Scan for the cell matching the given text and deliver its [x, y] coordinate at center. 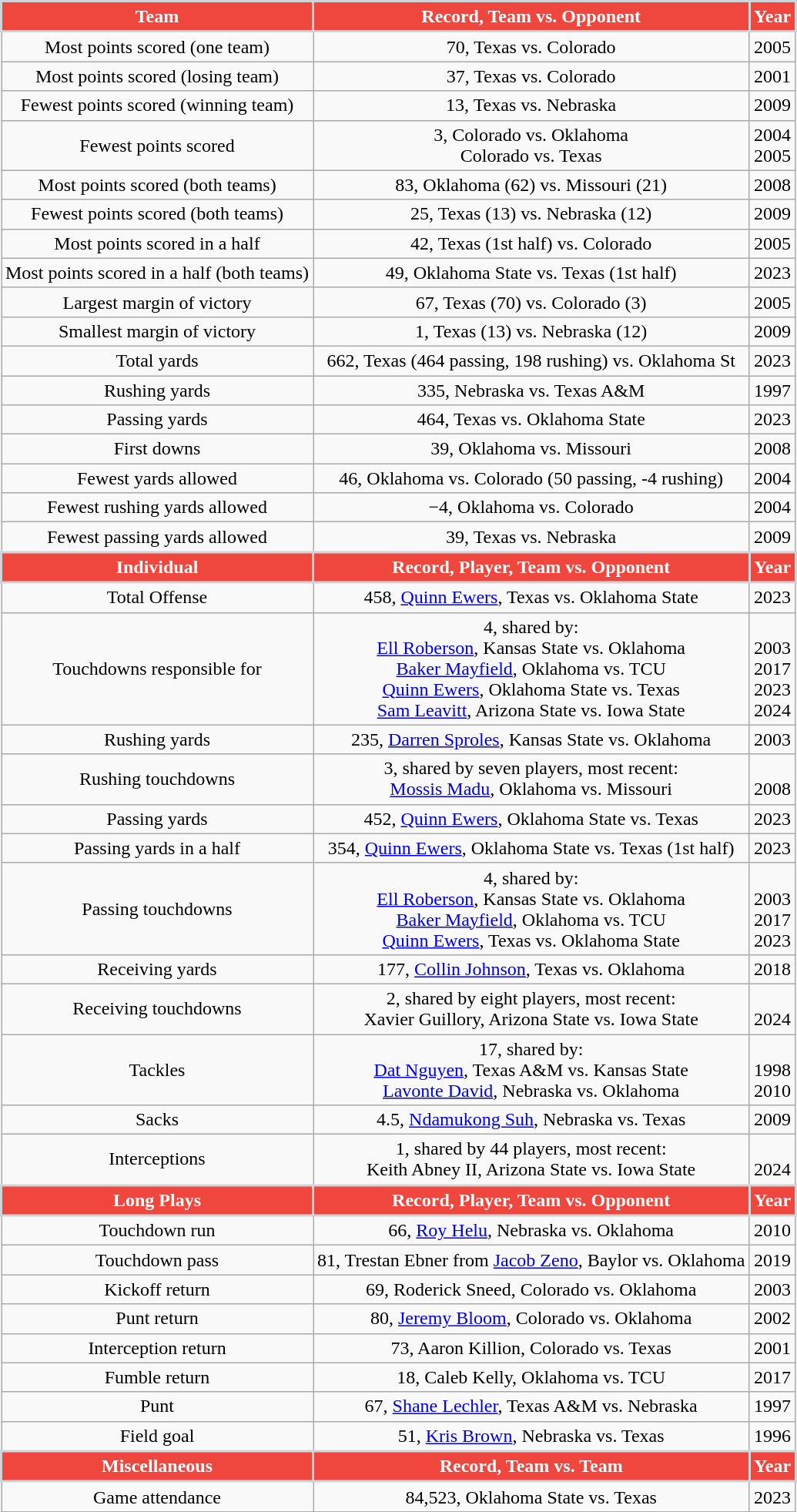
Interceptions [157, 1160]
354, Quinn Ewers, Oklahoma State vs. Texas (1st half) [531, 848]
2, shared by eight players, most recent: Xavier Guillory, Arizona State vs. Iowa State [531, 1009]
Most points scored (both teams) [157, 185]
Rushing touchdowns [157, 779]
Total Offense [157, 598]
Record, Team vs. Team [531, 1467]
80, Jeremy Bloom, Colorado vs. Oklahoma [531, 1319]
Kickoff return [157, 1289]
42, Texas (1st half) vs. Colorado [531, 243]
39, Oklahoma vs. Missouri [531, 449]
1, shared by 44 players, most recent: Keith Abney II, Arizona State vs. Iowa State [531, 1160]
39, Texas vs. Nebraska [531, 538]
Passing touchdowns [157, 909]
335, Nebraska vs. Texas A&M [531, 391]
17, shared by:Dat Nguyen, Texas A&M vs. Kansas StateLavonte David, Nebraska vs. Oklahoma [531, 1069]
25, Texas (13) vs. Nebraska (12) [531, 214]
Punt [157, 1406]
Field goal [157, 1436]
3, shared by seven players, most recent:Mossis Madu, Oklahoma vs. Missouri [531, 779]
Game attendance [157, 1497]
66, Roy Helu, Nebraska vs. Oklahoma [531, 1231]
84,523, Oklahoma State vs. Texas [531, 1497]
67, Texas (70) vs. Colorado (3) [531, 302]
Sacks [157, 1120]
452, Quinn Ewers, Oklahoma State vs. Texas [531, 819]
Most points scored (one team) [157, 46]
Smallest margin of victory [157, 331]
Largest margin of victory [157, 302]
70, Texas vs. Colorado [531, 46]
49, Oklahoma State vs. Texas (1st half) [531, 273]
235, Darren Sproles, Kansas State vs. Oklahoma [531, 739]
Receiving yards [157, 969]
Touchdown pass [157, 1260]
51, Kris Brown, Nebraska vs. Texas [531, 1436]
37, Texas vs. Colorado [531, 76]
Touchdowns responsible for [157, 669]
464, Texas vs. Oklahoma State [531, 420]
Individual [157, 568]
46, Oklahoma vs. Colorado (50 passing, -4 rushing) [531, 478]
4.5, Ndamukong Suh, Nebraska vs. Texas [531, 1120]
Punt return [157, 1319]
20042005 [773, 145]
Touchdown run [157, 1231]
Fumble return [157, 1377]
Record, Team vs. Opponent [531, 17]
Total yards [157, 360]
67, Shane Lechler, Texas A&M vs. Nebraska [531, 1406]
18, Caleb Kelly, Oklahoma vs. TCU [531, 1377]
2002 [773, 1319]
Receiving touchdowns [157, 1009]
Tackles [157, 1069]
Fewest passing yards allowed [157, 538]
1, Texas (13) vs. Nebraska (12) [531, 331]
19982010 [773, 1069]
Fewest rushing yards allowed [157, 508]
2018 [773, 969]
200320172023 [773, 909]
83, Oklahoma (62) vs. Missouri (21) [531, 185]
Fewest points scored [157, 145]
Team [157, 17]
First downs [157, 449]
Miscellaneous [157, 1467]
2010 [773, 1231]
2017 [773, 1377]
Most points scored in a half [157, 243]
177, Collin Johnson, Texas vs. Oklahoma [531, 969]
Fewest yards allowed [157, 478]
Fewest points scored (winning team) [157, 106]
Most points scored (losing team) [157, 76]
13, Texas vs. Nebraska [531, 106]
3, Colorado vs. OklahomaColorado vs. Texas [531, 145]
458, Quinn Ewers, Texas vs. Oklahoma State [531, 598]
662, Texas (464 passing, 198 rushing) vs. Oklahoma St [531, 360]
Passing yards in a half [157, 848]
2003201720232024 [773, 669]
Long Plays [157, 1200]
73, Aaron Killion, Colorado vs. Texas [531, 1348]
Interception return [157, 1348]
4, shared by:Ell Roberson, Kansas State vs. OklahomaBaker Mayfield, Oklahoma vs. TCUQuinn Ewers, Texas vs. Oklahoma State [531, 909]
Fewest points scored (both teams) [157, 214]
2019 [773, 1260]
1996 [773, 1436]
Most points scored in a half (both teams) [157, 273]
81, Trestan Ebner from Jacob Zeno, Baylor vs. Oklahoma [531, 1260]
−4, Oklahoma vs. Colorado [531, 508]
69, Roderick Sneed, Colorado vs. Oklahoma [531, 1289]
